Search for the cell housing the specified text and yield its [X, Y] center coordinate. 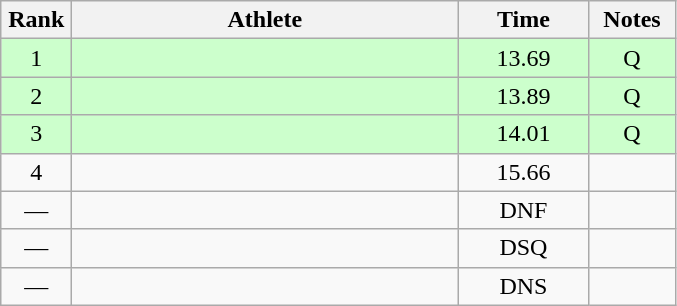
Rank [36, 20]
1 [36, 58]
Notes [632, 20]
15.66 [524, 172]
4 [36, 172]
13.69 [524, 58]
Athlete [265, 20]
DSQ [524, 248]
3 [36, 134]
13.89 [524, 96]
14.01 [524, 134]
DNF [524, 210]
DNS [524, 286]
2 [36, 96]
Time [524, 20]
